Locate the cell with the specified text and output its [X, Y] center coordinate. 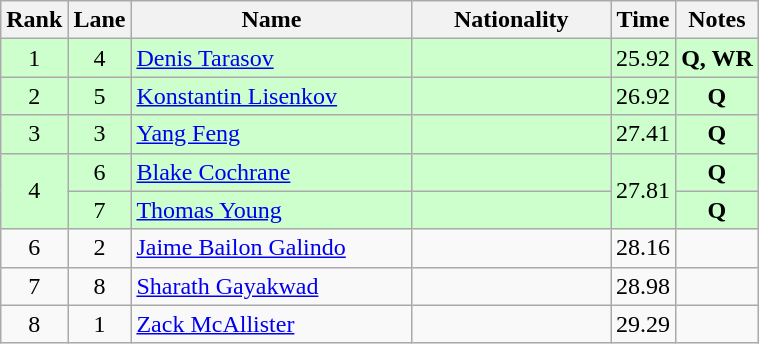
Nationality [512, 20]
5 [100, 96]
28.16 [644, 248]
26.92 [644, 96]
29.29 [644, 324]
Zack McAllister [272, 324]
Name [272, 20]
Jaime Bailon Galindo [272, 248]
Sharath Gayakwad [272, 286]
Lane [100, 20]
Yang Feng [272, 134]
27.81 [644, 191]
Q, WR [718, 58]
Rank [34, 20]
Time [644, 20]
Konstantin Lisenkov [272, 96]
Blake Cochrane [272, 172]
27.41 [644, 134]
Thomas Young [272, 210]
28.98 [644, 286]
Denis Tarasov [272, 58]
Notes [718, 20]
25.92 [644, 58]
